Output the (X, Y) coordinate of the center of the cell containing the given text.  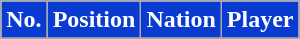
No. (24, 20)
Nation (181, 20)
Player (260, 20)
Position (94, 20)
